Provide the [x, y] coordinate of the cell's center where the given text is located.  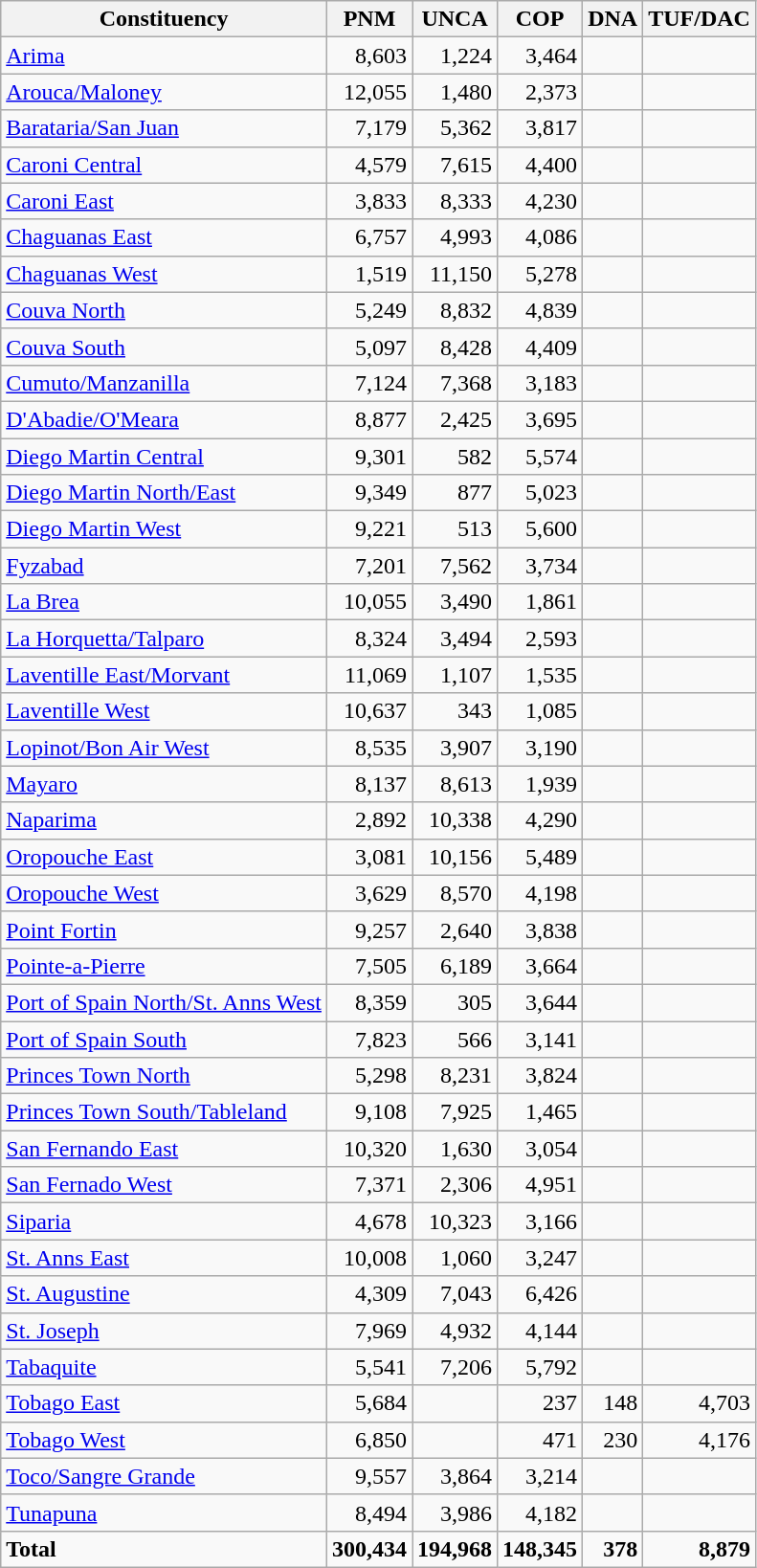
8,613 [456, 784]
7,371 [369, 1185]
Lopinot/Bon Air West [165, 748]
8,494 [369, 1512]
3,695 [540, 419]
Toco/Sangre Grande [165, 1476]
5,574 [540, 457]
3,190 [540, 748]
7,562 [456, 566]
5,278 [540, 274]
3,214 [540, 1476]
3,629 [369, 893]
San Fernando East [165, 1149]
9,108 [369, 1112]
Arouca/Maloney [165, 92]
Laventille East/Morvant [165, 675]
10,008 [369, 1258]
Mayaro [165, 784]
8,324 [369, 638]
9,221 [369, 529]
Tabaquite [165, 1367]
10,320 [369, 1149]
Caroni East [165, 201]
8,832 [456, 310]
8,570 [456, 893]
6,850 [369, 1440]
1,630 [456, 1149]
3,054 [540, 1149]
3,824 [540, 1076]
5,023 [540, 493]
7,124 [369, 383]
8,603 [369, 56]
Arima [165, 56]
Couva South [165, 347]
5,362 [456, 128]
1,939 [540, 784]
10,338 [456, 820]
8,137 [369, 784]
305 [456, 1002]
6,757 [369, 237]
4,932 [456, 1331]
4,839 [540, 310]
5,792 [540, 1367]
5,541 [369, 1367]
8,535 [369, 748]
La Horquetta/Talparo [165, 638]
3,464 [540, 56]
2,306 [456, 1185]
4,230 [540, 201]
3,817 [540, 128]
St. Anns East [165, 1258]
5,249 [369, 310]
1,060 [456, 1258]
7,505 [369, 966]
1,535 [540, 675]
4,409 [540, 347]
11,069 [369, 675]
D'Abadie/O'Meara [165, 419]
4,400 [540, 165]
10,156 [456, 857]
Port of Spain South [165, 1039]
300,434 [369, 1549]
1,519 [369, 274]
7,206 [456, 1367]
6,189 [456, 966]
DNA [612, 19]
3,644 [540, 1002]
2,373 [540, 92]
7,043 [456, 1294]
Fyzabad [165, 566]
1,107 [456, 675]
3,494 [456, 638]
St. Joseph [165, 1331]
4,198 [540, 893]
1,224 [456, 56]
8,333 [456, 201]
Chaguanas East [165, 237]
4,703 [700, 1403]
378 [612, 1549]
5,684 [369, 1403]
9,557 [369, 1476]
148 [612, 1403]
2,892 [369, 820]
8,428 [456, 347]
4,176 [700, 1440]
4,309 [369, 1294]
Siparia [165, 1221]
2,425 [456, 419]
2,640 [456, 930]
San Fernado West [165, 1185]
877 [456, 493]
1,465 [540, 1112]
Oropouche East [165, 857]
Diego Martin Central [165, 457]
5,298 [369, 1076]
7,179 [369, 128]
3,166 [540, 1221]
TUF/DAC [700, 19]
3,838 [540, 930]
Constituency [165, 19]
7,368 [456, 383]
Princes Town South/Tableland [165, 1112]
4,951 [540, 1185]
5,600 [540, 529]
3,833 [369, 201]
4,182 [540, 1512]
7,969 [369, 1331]
8,877 [369, 419]
Princes Town North [165, 1076]
471 [540, 1440]
3,864 [456, 1476]
4,579 [369, 165]
Naparima [165, 820]
10,055 [369, 602]
343 [456, 711]
Barataria/San Juan [165, 128]
7,925 [456, 1112]
4,290 [540, 820]
3,183 [540, 383]
Cumuto/Manzanilla [165, 383]
3,141 [540, 1039]
3,986 [456, 1512]
7,823 [369, 1039]
6,426 [540, 1294]
Tunapuna [165, 1512]
4,086 [540, 237]
PNM [369, 19]
566 [456, 1039]
9,257 [369, 930]
3,734 [540, 566]
2,593 [540, 638]
Chaguanas West [165, 274]
513 [456, 529]
Port of Spain North/St. Anns West [165, 1002]
3,081 [369, 857]
La Brea [165, 602]
Tobago East [165, 1403]
3,490 [456, 602]
3,664 [540, 966]
230 [612, 1440]
4,678 [369, 1221]
Laventille West [165, 711]
1,861 [540, 602]
148,345 [540, 1549]
10,637 [369, 711]
8,231 [456, 1076]
Diego Martin West [165, 529]
Tobago West [165, 1440]
5,489 [540, 857]
5,097 [369, 347]
Couva North [165, 310]
COP [540, 19]
582 [456, 457]
9,349 [369, 493]
237 [540, 1403]
1,085 [540, 711]
UNCA [456, 19]
4,144 [540, 1331]
7,615 [456, 165]
8,359 [369, 1002]
8,879 [700, 1549]
3,247 [540, 1258]
Diego Martin North/East [165, 493]
10,323 [456, 1221]
7,201 [369, 566]
4,993 [456, 237]
1,480 [456, 92]
12,055 [369, 92]
Total [165, 1549]
Pointe-a-Pierre [165, 966]
Oropouche West [165, 893]
Point Fortin [165, 930]
9,301 [369, 457]
3,907 [456, 748]
St. Augustine [165, 1294]
194,968 [456, 1549]
Caroni Central [165, 165]
11,150 [456, 274]
